Return [x, y] of the center of cell containing provided text 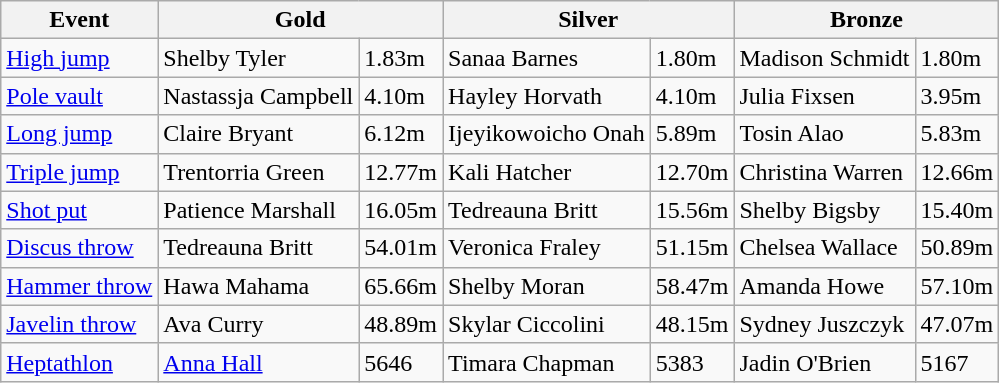
15.56m [692, 210]
5167 [957, 362]
50.89m [957, 248]
High jump [80, 58]
Shot put [80, 210]
Tosin Alao [824, 134]
Chelsea Wallace [824, 248]
54.01m [401, 248]
Jadin O'Brien [824, 362]
Christina Warren [824, 172]
Trentorria Green [258, 172]
Hayley Horvath [547, 96]
Ava Curry [258, 324]
Sydney Juszczyk [824, 324]
Veronica Fraley [547, 248]
58.47m [692, 286]
Nastassja Campbell [258, 96]
Patience Marshall [258, 210]
Gold [300, 20]
Long jump [80, 134]
Triple jump [80, 172]
Heptathlon [80, 362]
Hawa Mahama [258, 286]
Shelby Tyler [258, 58]
Shelby Bigsby [824, 210]
12.66m [957, 172]
48.89m [401, 324]
12.70m [692, 172]
Claire Bryant [258, 134]
Anna Hall [258, 362]
3.95m [957, 96]
5.89m [692, 134]
5646 [401, 362]
Amanda Howe [824, 286]
Silver [588, 20]
Event [80, 20]
5383 [692, 362]
Julia Fixsen [824, 96]
51.15m [692, 248]
Hammer throw [80, 286]
Skylar Ciccolini [547, 324]
Shelby Moran [547, 286]
48.15m [692, 324]
1.83m [401, 58]
Sanaa Barnes [547, 58]
6.12m [401, 134]
Timara Chapman [547, 362]
12.77m [401, 172]
65.66m [401, 286]
16.05m [401, 210]
Ijeyikowoicho Onah [547, 134]
Discus throw [80, 248]
57.10m [957, 286]
Bronze [866, 20]
Kali Hatcher [547, 172]
Madison Schmidt [824, 58]
47.07m [957, 324]
15.40m [957, 210]
Javelin throw [80, 324]
5.83m [957, 134]
Pole vault [80, 96]
